Locate the cell with the specified text and output its [x, y] center coordinate. 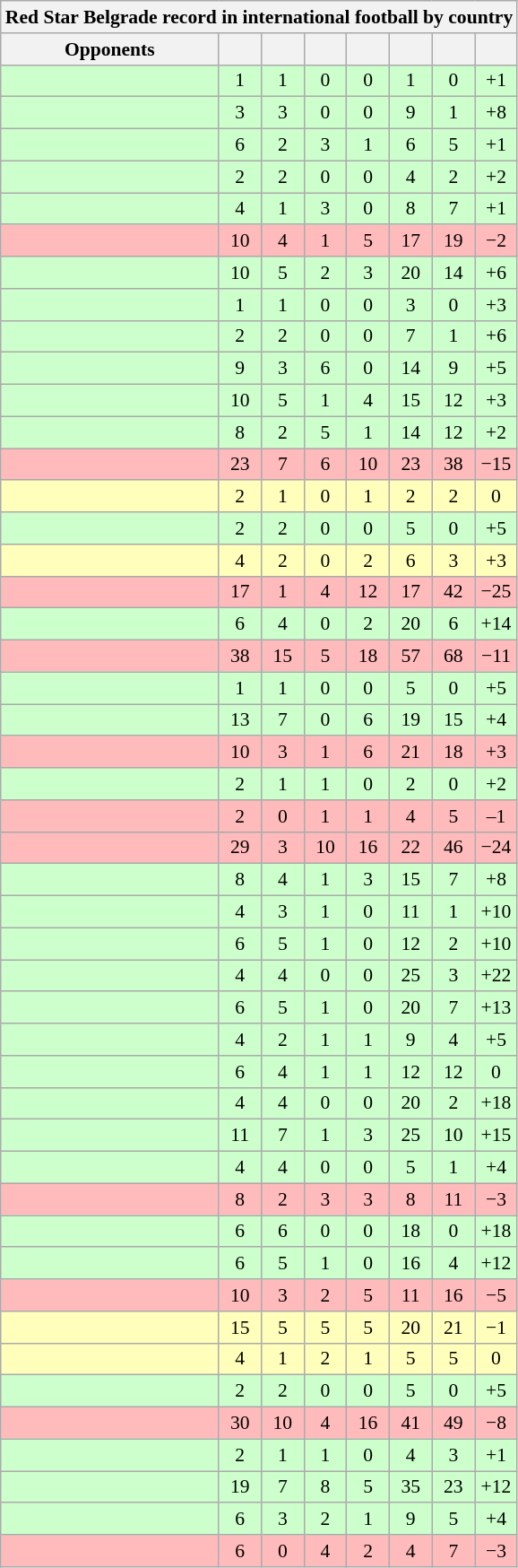
13 [240, 720]
35 [410, 1487]
−8 [496, 1424]
+15 [496, 1136]
29 [240, 848]
57 [410, 657]
−5 [496, 1295]
−25 [496, 592]
−11 [496, 657]
30 [240, 1424]
−15 [496, 465]
22 [410, 848]
41 [410, 1424]
−2 [496, 241]
42 [453, 592]
–1 [496, 816]
Opponents [109, 49]
46 [453, 848]
+14 [496, 624]
−1 [496, 1328]
Red Star Belgrade record in international football by country [260, 17]
−24 [496, 848]
68 [453, 657]
+22 [496, 976]
+13 [496, 1008]
49 [453, 1424]
